Capture the cell that displays the provided text and extract its [x, y] central coordinate. 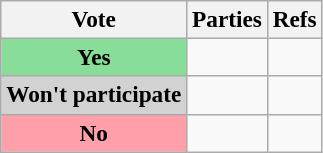
No [94, 133]
Won't participate [94, 95]
Yes [94, 57]
Parties [228, 19]
Refs [294, 19]
Vote [94, 19]
